Search for the cell housing the specified text and yield its [X, Y] center coordinate. 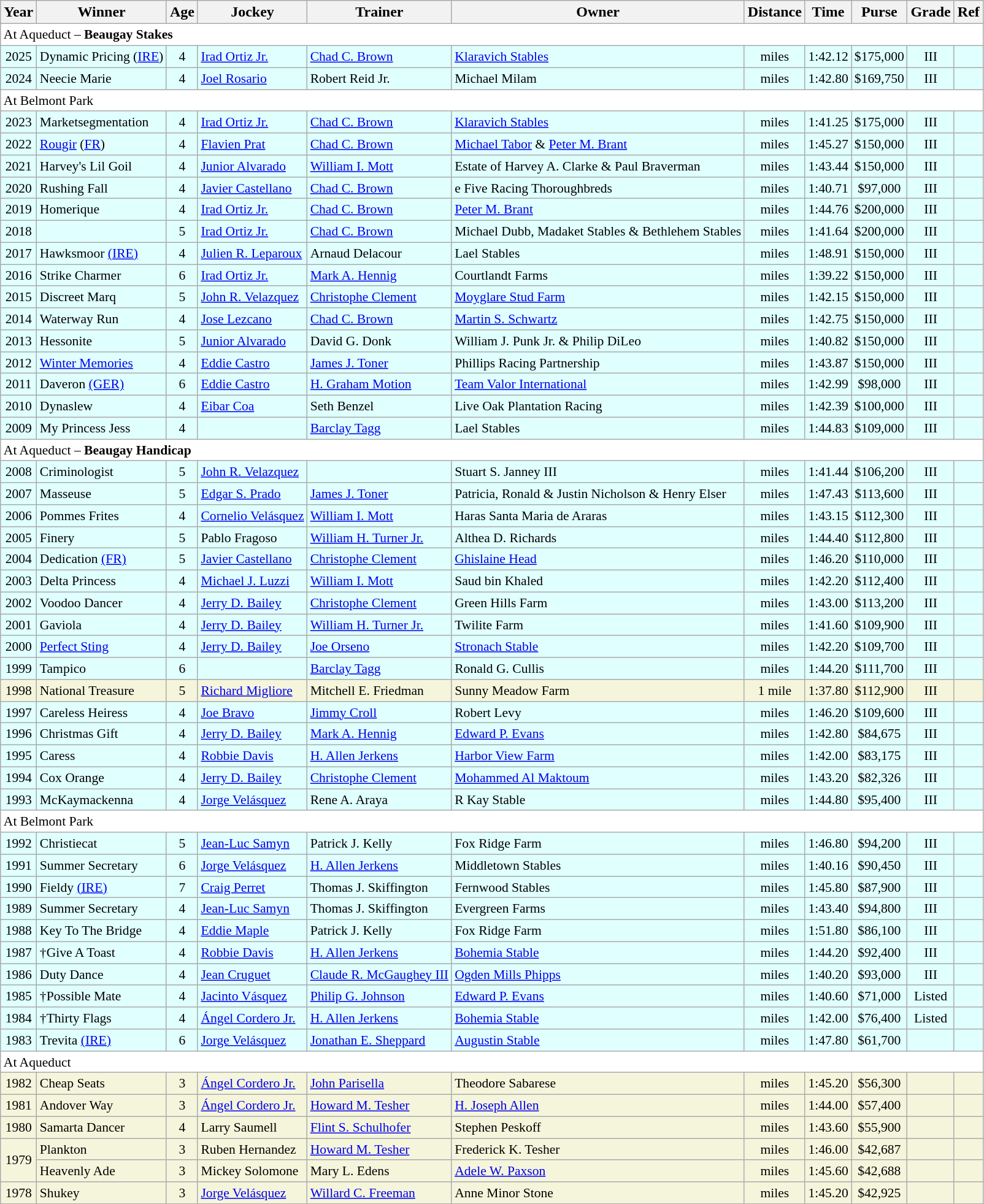
Joe Orseno [380, 646]
Pablo Fragoso [252, 537]
Marketsegmentation [102, 122]
H. Graham Motion [380, 385]
1996 [18, 734]
1:41.64 [828, 231]
Craig Perret [252, 887]
1:43.00 [828, 603]
$112,400 [880, 581]
2004 [18, 559]
1988 [18, 930]
$92,400 [880, 953]
1:42.39 [828, 406]
Patricia, Ronald & Justin Nicholson & Henry Elser [598, 494]
$112,900 [880, 691]
Stronach Stable [598, 646]
$113,600 [880, 494]
Seth Benzel [380, 406]
Michael Milam [598, 79]
Courtlandt Farms [598, 275]
Homerique [102, 210]
$109,700 [880, 646]
2024 [18, 79]
1:37.80 [828, 691]
Evergreen Farms [598, 909]
1:44.00 [828, 1105]
Mohammed Al Maktoum [598, 778]
Mary L. Edens [380, 1171]
2006 [18, 516]
Finery [102, 537]
Jose Lezcano [252, 319]
Key To The Bridge [102, 930]
$83,175 [880, 756]
Grade [931, 12]
Year [18, 12]
Twilite Farm [598, 625]
†Possible Mate [102, 996]
1:45.80 [828, 887]
2020 [18, 188]
Michael J. Luzzi [252, 581]
1979 [18, 1160]
Adele W. Paxson [598, 1171]
1:43.15 [828, 516]
Dynamic Pricing (IRE) [102, 56]
2023 [18, 122]
1:43.87 [828, 362]
2014 [18, 319]
H. Joseph Allen [598, 1105]
1:44.83 [828, 428]
Phillips Racing Partnership [598, 362]
2007 [18, 494]
Ruben Hernandez [252, 1149]
1995 [18, 756]
$94,800 [880, 909]
Augustin Stable [598, 1040]
William J. Punk Jr. & Philip DiLeo [598, 341]
1:44.80 [828, 800]
1993 [18, 800]
John Parisella [380, 1084]
1:40.71 [828, 188]
$111,700 [880, 669]
$42,687 [880, 1149]
Harvey's Lil Goil [102, 166]
1:39.22 [828, 275]
$109,900 [880, 625]
Middletown Stables [598, 865]
1:41.25 [828, 122]
Estate of Harvey A. Clarke & Paul Braverman [598, 166]
Edgar S. Prado [252, 494]
Neecie Marie [102, 79]
Purse [880, 12]
Joel Rosario [252, 79]
$106,200 [880, 472]
Jonathan E. Sheppard [380, 1040]
At Aqueduct – Beaugay Handicap [492, 450]
Larry Saumell [252, 1127]
1:43.60 [828, 1127]
Michael Dubb, Madaket Stables & Bethlehem Stables [598, 231]
2008 [18, 472]
At Aqueduct [492, 1062]
2016 [18, 275]
Trainer [380, 12]
1:47.80 [828, 1040]
Christiecat [102, 843]
Hawksmoor (IRE) [102, 253]
Masseuse [102, 494]
$109,600 [880, 712]
Perfect Sting [102, 646]
1:44.76 [828, 210]
Owner [598, 12]
$56,300 [880, 1084]
Cox Orange [102, 778]
$98,000 [880, 385]
1997 [18, 712]
†Give A Toast [102, 953]
$55,900 [880, 1127]
Rougir (FR) [102, 144]
2001 [18, 625]
Christmas Gift [102, 734]
1983 [18, 1040]
2005 [18, 537]
Daveron (GER) [102, 385]
Jimmy Croll [380, 712]
$97,000 [880, 188]
1982 [18, 1084]
1990 [18, 887]
Team Valor International [598, 385]
2021 [18, 166]
Tampico [102, 669]
$87,900 [880, 887]
$95,400 [880, 800]
1978 [18, 1193]
e Five Racing Thoroughbreds [598, 188]
Joe Bravo [252, 712]
Discreet Marq [102, 297]
1:48.91 [828, 253]
Samarta Dancer [102, 1127]
†Thirty Flags [102, 1018]
Cheap Seats [102, 1084]
1980 [18, 1127]
Mitchell E. Friedman [380, 691]
Althea D. Richards [598, 537]
Martin S. Schwartz [598, 319]
Haras Santa Maria de Araras [598, 516]
Trevita (IRE) [102, 1040]
Eddie Maple [252, 930]
1985 [18, 996]
1986 [18, 975]
Anne Minor Stone [598, 1193]
2015 [18, 297]
Hessonite [102, 341]
Plankton [102, 1149]
Voodoo Dancer [102, 603]
1:42.12 [828, 56]
1:47.43 [828, 494]
$100,000 [880, 406]
2017 [18, 253]
2009 [18, 428]
Ronald G. Cullis [598, 669]
Michael Tabor & Peter M. Brant [598, 144]
1:42.15 [828, 297]
Theodore Sabarese [598, 1084]
2019 [18, 210]
1:41.60 [828, 625]
1981 [18, 1105]
2013 [18, 341]
1:46.80 [828, 843]
Time [828, 12]
Fieldy (IRE) [102, 887]
2025 [18, 56]
$113,200 [880, 603]
$94,200 [880, 843]
R Kay Stable [598, 800]
Duty Dance [102, 975]
At Aqueduct – Beaugay Stakes [492, 35]
Pommes Frites [102, 516]
1:40.16 [828, 865]
$112,800 [880, 537]
Waterway Run [102, 319]
Sunny Meadow Farm [598, 691]
Winter Memories [102, 362]
David G. Donk [380, 341]
Winner [102, 12]
Richard Migliore [252, 691]
Ref [968, 12]
1:40.82 [828, 341]
2022 [18, 144]
$42,925 [880, 1193]
Fernwood Stables [598, 887]
1992 [18, 843]
$93,000 [880, 975]
1:40.60 [828, 996]
Age [182, 12]
1:44.40 [828, 537]
$169,750 [880, 79]
McKaymackenna [102, 800]
Julien R. Leparoux [252, 253]
Criminologist [102, 472]
Green Hills Farm [598, 603]
Robert Levy [598, 712]
Gaviola [102, 625]
Mickey Solomone [252, 1171]
2018 [18, 231]
1998 [18, 691]
Peter M. Brant [598, 210]
2010 [18, 406]
Arnaud Delacour [380, 253]
1991 [18, 865]
1:42.75 [828, 319]
Claude R. McGaughey III [380, 975]
Stuart S. Janney III [598, 472]
1994 [18, 778]
Dynaslew [102, 406]
2002 [18, 603]
1 mile [774, 691]
1987 [18, 953]
Jean Cruguet [252, 975]
Delta Princess [102, 581]
1:51.80 [828, 930]
$112,300 [880, 516]
Frederick K. Tesher [598, 1149]
$61,700 [880, 1040]
Shukey [102, 1193]
Eibar Coa [252, 406]
Harbor View Farm [598, 756]
Andover Way [102, 1105]
1:45.27 [828, 144]
National Treasure [102, 691]
2012 [18, 362]
1984 [18, 1018]
Rene A. Araya [380, 800]
2000 [18, 646]
Willard C. Freeman [380, 1193]
$42,688 [880, 1171]
$109,000 [880, 428]
Philip G. Johnson [380, 996]
Careless Heiress [102, 712]
$57,400 [880, 1105]
1989 [18, 909]
Distance [774, 12]
Flavien Prat [252, 144]
1:46.00 [828, 1149]
Cornelio Velásquez [252, 516]
Jockey [252, 12]
Dedication (FR) [102, 559]
Heavenly Ade [102, 1171]
Jacinto Vásquez [252, 996]
2003 [18, 581]
Ghislaine Head [598, 559]
Robert Reid Jr. [380, 79]
Stephen Peskoff [598, 1127]
$86,100 [880, 930]
Strike Charmer [102, 275]
Ogden Mills Phipps [598, 975]
$76,400 [880, 1018]
1:45.60 [828, 1171]
1:43.20 [828, 778]
My Princess Jess [102, 428]
Rushing Fall [102, 188]
$90,450 [880, 865]
1:41.44 [828, 472]
1999 [18, 669]
$110,000 [880, 559]
Saud bin Khaled [598, 581]
7 [182, 887]
Caress [102, 756]
1:40.20 [828, 975]
Flint S. Schulhofer [380, 1127]
1:42.99 [828, 385]
1:43.44 [828, 166]
$82,326 [880, 778]
Moyglare Stud Farm [598, 297]
1:43.40 [828, 909]
$71,000 [880, 996]
$84,675 [880, 734]
Live Oak Plantation Racing [598, 406]
2011 [18, 385]
